Search for the cell housing the specified text and yield its (X, Y) center coordinate. 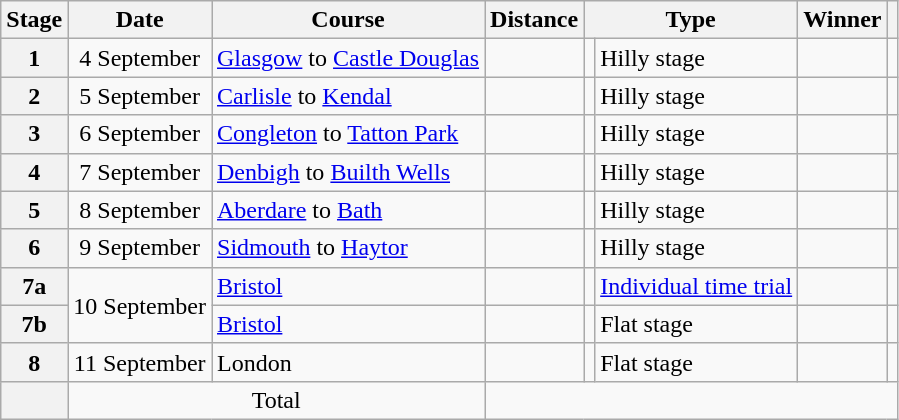
5 September (140, 96)
4 (34, 172)
4 September (140, 58)
Sidmouth to Haytor (348, 248)
Type (691, 20)
Stage (34, 20)
11 September (140, 362)
Carlisle to Kendal (348, 96)
Total (276, 400)
3 (34, 134)
Distance (534, 20)
1 (34, 58)
6 September (140, 134)
8 (34, 362)
Congleton to Tatton Park (348, 134)
Denbigh to Builth Wells (348, 172)
Date (140, 20)
Winner (842, 20)
Aberdare to Bath (348, 210)
10 September (140, 305)
5 (34, 210)
7 September (140, 172)
Glasgow to Castle Douglas (348, 58)
7a (34, 286)
6 (34, 248)
London (348, 362)
8 September (140, 210)
Course (348, 20)
9 September (140, 248)
2 (34, 96)
7b (34, 324)
Individual time trial (696, 286)
